Pinpoint the cell where the given text exists, returning its [x, y] midpoint coordinate. 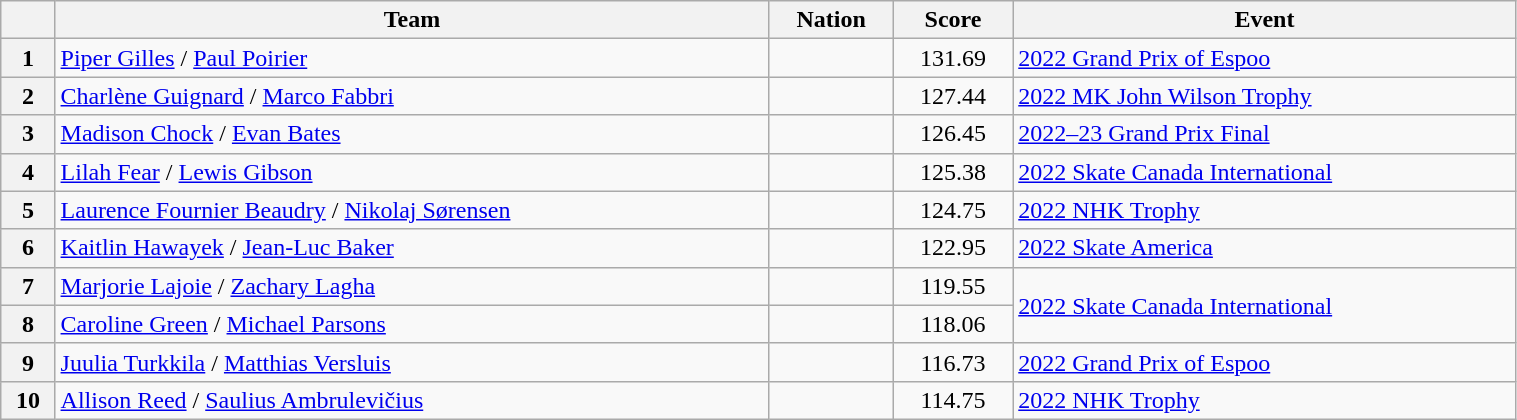
Piper Gilles / Paul Poirier [412, 58]
8 [28, 324]
122.95 [952, 248]
Kaitlin Hawayek / Jean-Luc Baker [412, 248]
7 [28, 286]
Allison Reed / Saulius Ambrulevičius [412, 400]
127.44 [952, 96]
124.75 [952, 210]
10 [28, 400]
6 [28, 248]
2022 MK John Wilson Trophy [1264, 96]
2 [28, 96]
Lilah Fear / Lewis Gibson [412, 172]
119.55 [952, 286]
Juulia Turkkila / Matthias Versluis [412, 362]
118.06 [952, 324]
Event [1264, 20]
Marjorie Lajoie / Zachary Lagha [412, 286]
2022 Skate America [1264, 248]
Charlène Guignard / Marco Fabbri [412, 96]
4 [28, 172]
3 [28, 134]
Team [412, 20]
Madison Chock / Evan Bates [412, 134]
2022–23 Grand Prix Final [1264, 134]
114.75 [952, 400]
Caroline Green / Michael Parsons [412, 324]
116.73 [952, 362]
126.45 [952, 134]
Laurence Fournier Beaudry / Nikolaj Sørensen [412, 210]
131.69 [952, 58]
1 [28, 58]
5 [28, 210]
9 [28, 362]
125.38 [952, 172]
Nation [832, 20]
Score [952, 20]
